For the text-containing cell, return its midpoint in (X, Y) coordinate format. 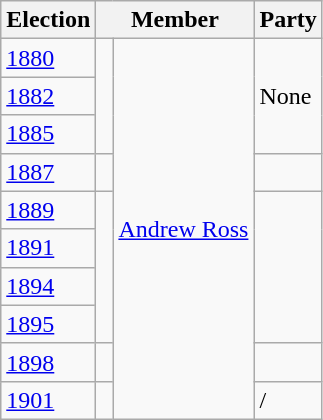
1894 (48, 286)
1880 (48, 58)
1889 (48, 210)
Andrew Ross (184, 230)
/ (288, 400)
1898 (48, 362)
Election (48, 20)
1891 (48, 248)
Member (175, 20)
Party (288, 20)
None (288, 96)
1901 (48, 400)
1882 (48, 96)
1885 (48, 134)
1895 (48, 324)
1887 (48, 172)
